Determine the (x, y) coordinate at the center of the cell enclosing the given text.  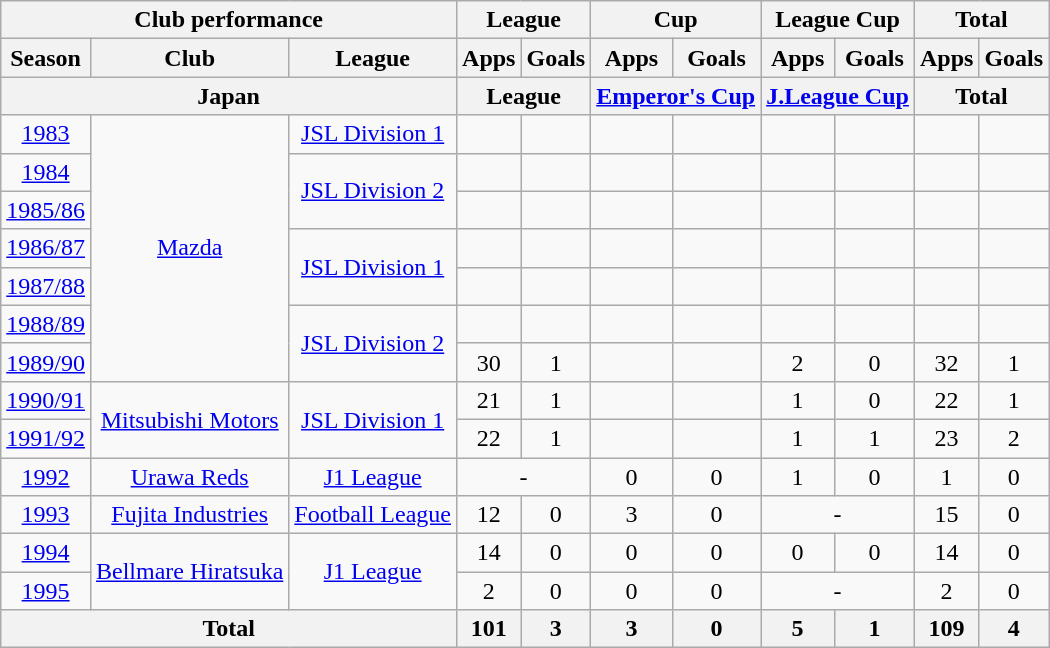
1988/89 (46, 324)
4 (1014, 629)
Emperor's Cup (676, 96)
109 (946, 629)
Club performance (229, 20)
Fujita Industries (189, 515)
101 (489, 629)
30 (489, 362)
Urawa Reds (189, 477)
1990/91 (46, 400)
1987/88 (46, 286)
Club (189, 58)
12 (489, 515)
Season (46, 58)
1993 (46, 515)
23 (946, 438)
1995 (46, 591)
1992 (46, 477)
32 (946, 362)
Mitsubishi Motors (189, 419)
Mazda (189, 248)
15 (946, 515)
Japan (229, 96)
League Cup (838, 20)
1983 (46, 134)
1991/92 (46, 438)
1986/87 (46, 248)
J.League Cup (838, 96)
Cup (676, 20)
21 (489, 400)
1985/86 (46, 210)
1994 (46, 553)
Bellmare Hiratsuka (189, 572)
5 (798, 629)
1984 (46, 172)
1989/90 (46, 362)
Football League (373, 515)
